Find where the given text appears and provide that cell's center as (X, Y) coordinate. 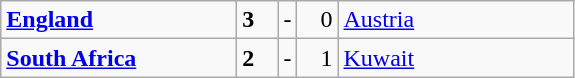
Kuwait (456, 58)
2 (258, 58)
1 (318, 58)
South Africa (119, 58)
0 (318, 20)
3 (258, 20)
Austria (456, 20)
England (119, 20)
